Return [x, y] of the center of cell containing provided text 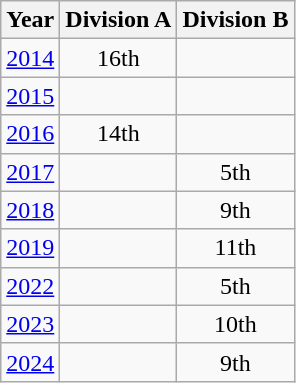
2024 [30, 362]
2015 [30, 96]
Division B [236, 20]
2014 [30, 58]
2017 [30, 172]
2023 [30, 324]
2016 [30, 134]
11th [236, 248]
2022 [30, 286]
14th [118, 134]
Year [30, 20]
2018 [30, 210]
16th [118, 58]
Division A [118, 20]
2019 [30, 248]
10th [236, 324]
